Locate the cell with the specified text and output its [X, Y] center coordinate. 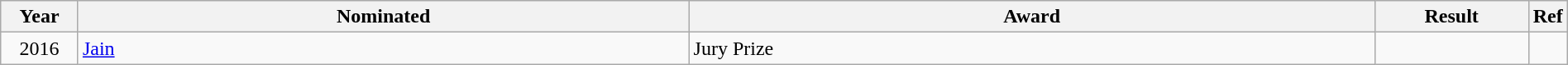
Jury Prize [1032, 48]
Year [40, 17]
Award [1032, 17]
2016 [40, 48]
Nominated [384, 17]
Result [1451, 17]
Ref [1548, 17]
Jain [384, 48]
